Search for the cell housing the specified text and yield its (X, Y) center coordinate. 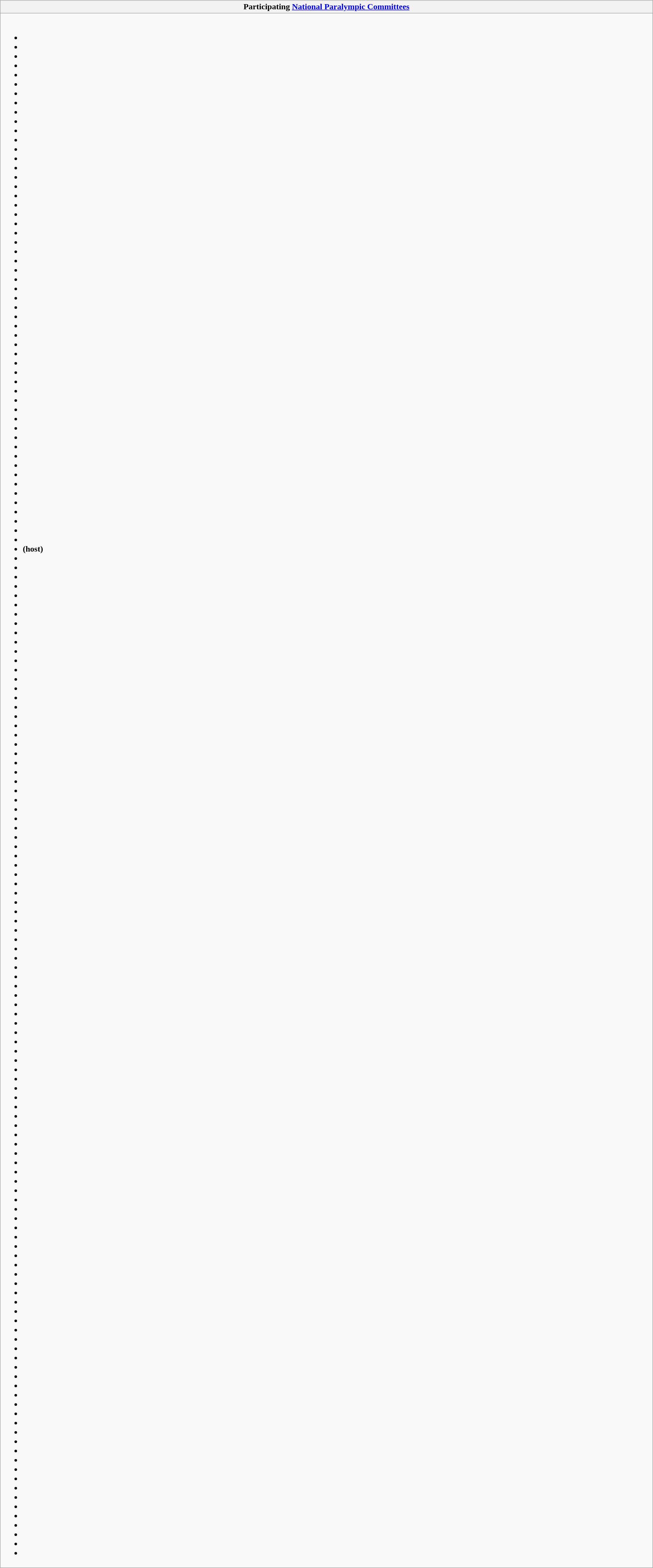
(host) (326, 791)
Participating National Paralympic Committees (326, 7)
